Find where the given text appears and provide that cell's center as (x, y) coordinate. 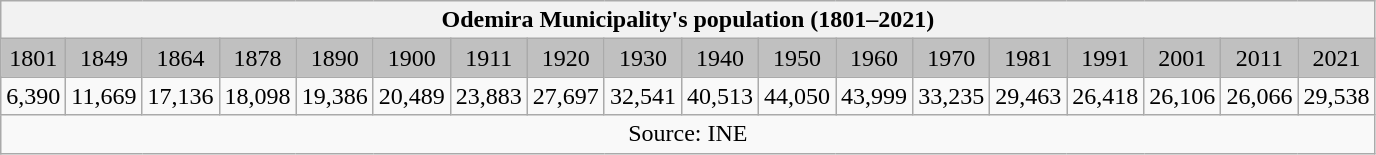
2021 (1336, 58)
26,066 (1260, 96)
1960 (874, 58)
17,136 (180, 96)
26,418 (1106, 96)
18,098 (258, 96)
32,541 (642, 96)
1920 (566, 58)
Source: INE (688, 134)
1890 (334, 58)
33,235 (952, 96)
20,489 (412, 96)
27,697 (566, 96)
44,050 (796, 96)
1940 (720, 58)
43,999 (874, 96)
29,463 (1028, 96)
1950 (796, 58)
6,390 (34, 96)
1981 (1028, 58)
2001 (1182, 58)
1878 (258, 58)
23,883 (488, 96)
1864 (180, 58)
40,513 (720, 96)
1849 (104, 58)
1930 (642, 58)
29,538 (1336, 96)
1911 (488, 58)
1801 (34, 58)
1991 (1106, 58)
2011 (1260, 58)
26,106 (1182, 96)
11,669 (104, 96)
Odemira Municipality's population (1801–2021) (688, 20)
19,386 (334, 96)
1900 (412, 58)
1970 (952, 58)
